Determine the (X, Y) coordinate at the center of the cell enclosing the given text.  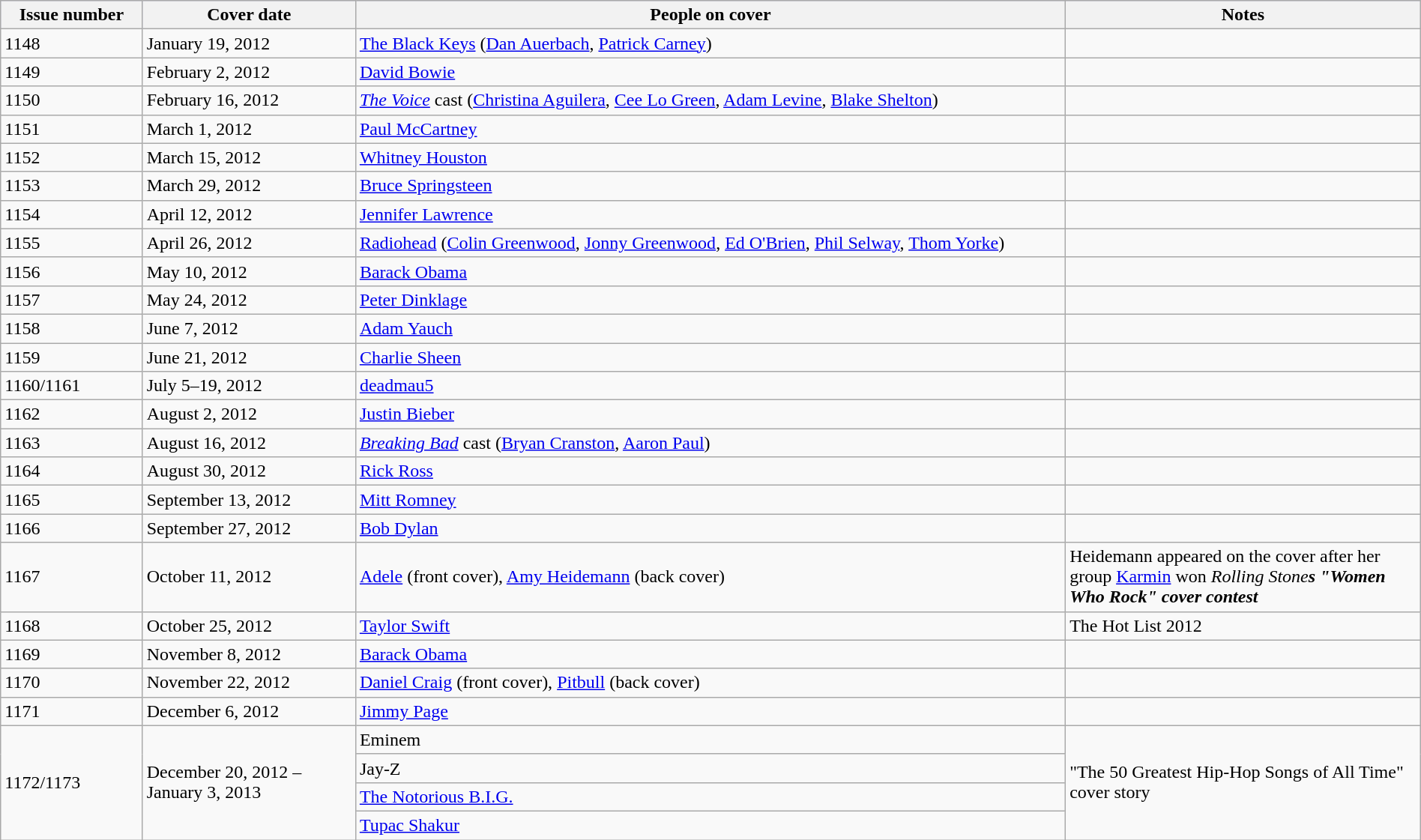
1170 (72, 683)
Mitt Romney (710, 500)
October 25, 2012 (249, 626)
November 8, 2012 (249, 654)
Heidemann appeared on the cover after her group Karmin won Rolling Stones "Women Who Rock" cover contest (1243, 577)
1153 (72, 186)
Eminem (710, 740)
August 30, 2012 (249, 471)
Paul McCartney (710, 129)
1160/1161 (72, 386)
The Voice cast (Christina Aguilera, Cee Lo Green, Adam Levine, Blake Shelton) (710, 100)
1162 (72, 414)
October 11, 2012 (249, 577)
1165 (72, 500)
December 20, 2012 – January 3, 2013 (249, 782)
May 24, 2012 (249, 300)
June 7, 2012 (249, 328)
December 6, 2012 (249, 711)
1154 (72, 214)
1152 (72, 157)
1164 (72, 471)
January 19, 2012 (249, 43)
1151 (72, 129)
The Black Keys (Dan Auerbach, Patrick Carney) (710, 43)
April 26, 2012 (249, 243)
People on cover (710, 15)
Jennifer Lawrence (710, 214)
Cover date (249, 15)
Adele (front cover), Amy Heidemann (back cover) (710, 577)
July 5–19, 2012 (249, 386)
1150 (72, 100)
Taylor Swift (710, 626)
August 16, 2012 (249, 443)
1167 (72, 577)
Tupac Shakur (710, 825)
Peter Dinklage (710, 300)
1168 (72, 626)
Bruce Springsteen (710, 186)
Daniel Craig (front cover), Pitbull (back cover) (710, 683)
1171 (72, 711)
Radiohead (Colin Greenwood, Jonny Greenwood, Ed O'Brien, Phil Selway, Thom Yorke) (710, 243)
The Notorious B.I.G. (710, 797)
1148 (72, 43)
1172/1173 (72, 782)
Whitney Houston (710, 157)
deadmau5 (710, 386)
Notes (1243, 15)
February 2, 2012 (249, 72)
September 27, 2012 (249, 528)
1156 (72, 271)
1166 (72, 528)
Bob Dylan (710, 528)
"The 50 Greatest Hip-Hop Songs of All Time" cover story (1243, 782)
Adam Yauch (710, 328)
1169 (72, 654)
1159 (72, 357)
March 1, 2012 (249, 129)
1157 (72, 300)
The Hot List 2012 (1243, 626)
June 21, 2012 (249, 357)
1158 (72, 328)
April 12, 2012 (249, 214)
1163 (72, 443)
March 29, 2012 (249, 186)
May 10, 2012 (249, 271)
Rick Ross (710, 471)
September 13, 2012 (249, 500)
February 16, 2012 (249, 100)
David Bowie (710, 72)
March 15, 2012 (249, 157)
1155 (72, 243)
Breaking Bad cast (Bryan Cranston, Aaron Paul) (710, 443)
1149 (72, 72)
August 2, 2012 (249, 414)
Jay-Z (710, 768)
Jimmy Page (710, 711)
Justin Bieber (710, 414)
Charlie Sheen (710, 357)
November 22, 2012 (249, 683)
Issue number (72, 15)
